Locate the cell with the specified text and output its (x, y) center coordinate. 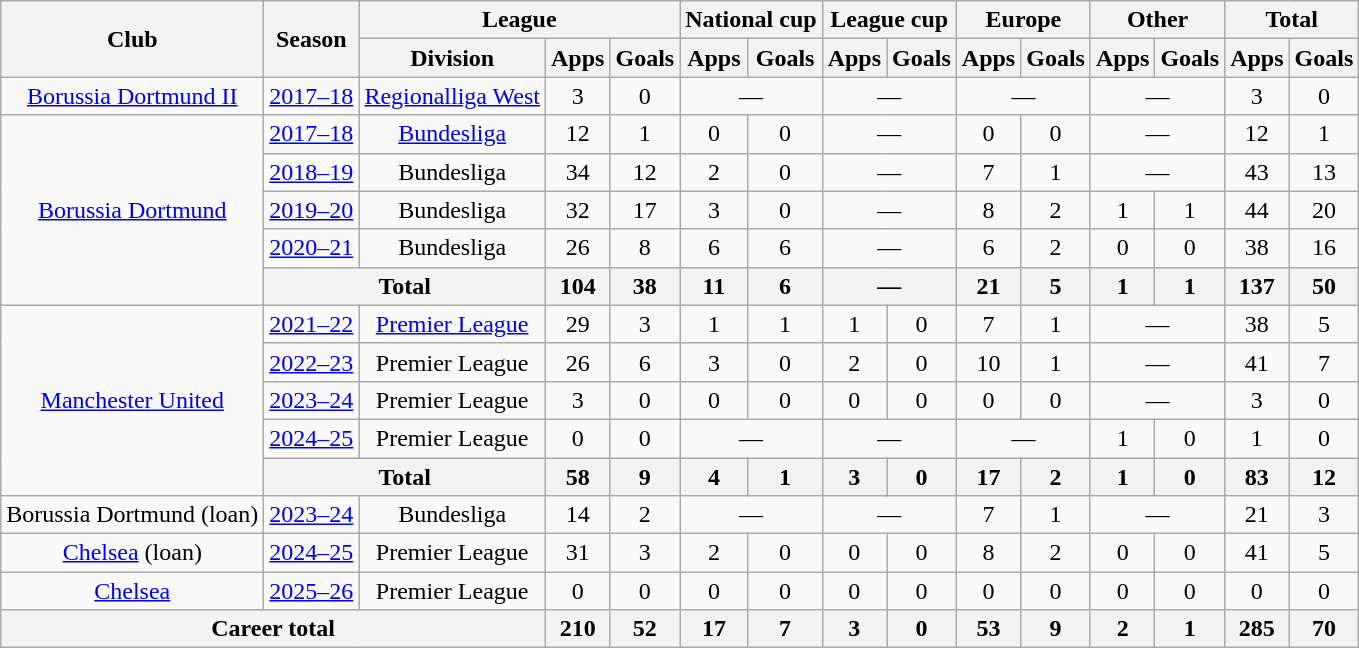
Borussia Dortmund (132, 210)
44 (1257, 210)
50 (1324, 286)
Chelsea (loan) (132, 553)
National cup (751, 20)
58 (578, 477)
20 (1324, 210)
2021–22 (312, 324)
52 (645, 629)
11 (714, 286)
83 (1257, 477)
Borussia Dortmund (loan) (132, 515)
Division (452, 58)
16 (1324, 248)
210 (578, 629)
53 (988, 629)
70 (1324, 629)
Manchester United (132, 400)
104 (578, 286)
13 (1324, 172)
4 (714, 477)
31 (578, 553)
Borussia Dortmund II (132, 96)
2025–26 (312, 591)
Chelsea (132, 591)
Europe (1023, 20)
29 (578, 324)
Other (1157, 20)
Club (132, 39)
10 (988, 362)
34 (578, 172)
Career total (274, 629)
285 (1257, 629)
43 (1257, 172)
Regionalliga West (452, 96)
League (520, 20)
137 (1257, 286)
League cup (889, 20)
2019–20 (312, 210)
2022–23 (312, 362)
2018–19 (312, 172)
14 (578, 515)
Season (312, 39)
2020–21 (312, 248)
32 (578, 210)
